Determine the [x, y] coordinate at the center of the cell enclosing the given text.  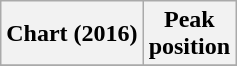
Chart (2016) [72, 34]
Peakposition [189, 34]
